Return the (X, Y) coordinate for the center point of the cell that contains the specified text.  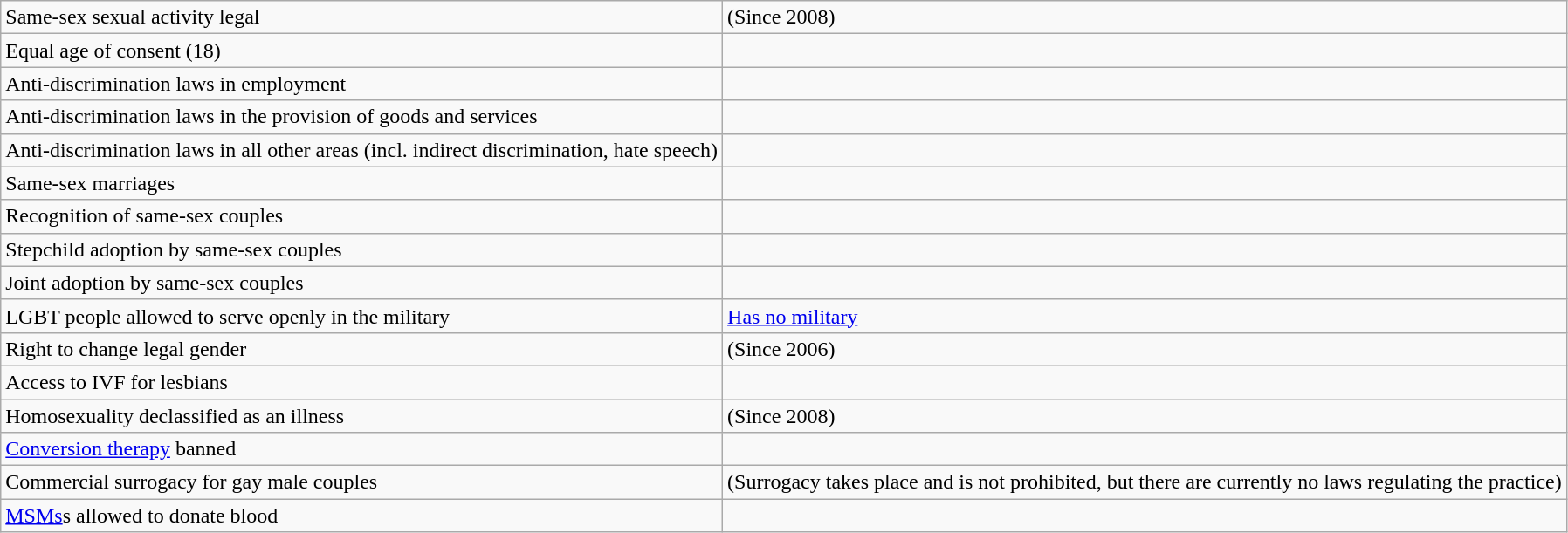
MSMss allowed to donate blood (361, 516)
Access to IVF for lesbians (361, 382)
Anti-discrimination laws in the provision of goods and services (361, 117)
Anti-discrimination laws in all other areas (incl. indirect discrimination, hate speech) (361, 150)
Commercial surrogacy for gay male couples (361, 482)
(Since 2006) (1145, 349)
Joint adoption by same-sex couples (361, 283)
Right to change legal gender (361, 349)
Stepchild adoption by same-sex couples (361, 249)
Conversion therapy banned (361, 449)
LGBT people allowed to serve openly in the military (361, 316)
Has no military (1145, 316)
Same-sex marriages (361, 183)
Anti-discrimination laws in employment (361, 84)
Equal age of consent (18) (361, 51)
Same-sex sexual activity legal (361, 17)
(Surrogacy takes place and is not prohibited, but there are currently no laws regulating the practice) (1145, 482)
Homosexuality declassified as an illness (361, 416)
Recognition of same-sex couples (361, 216)
